Find where the given text appears and provide that cell's center as [X, Y] coordinate. 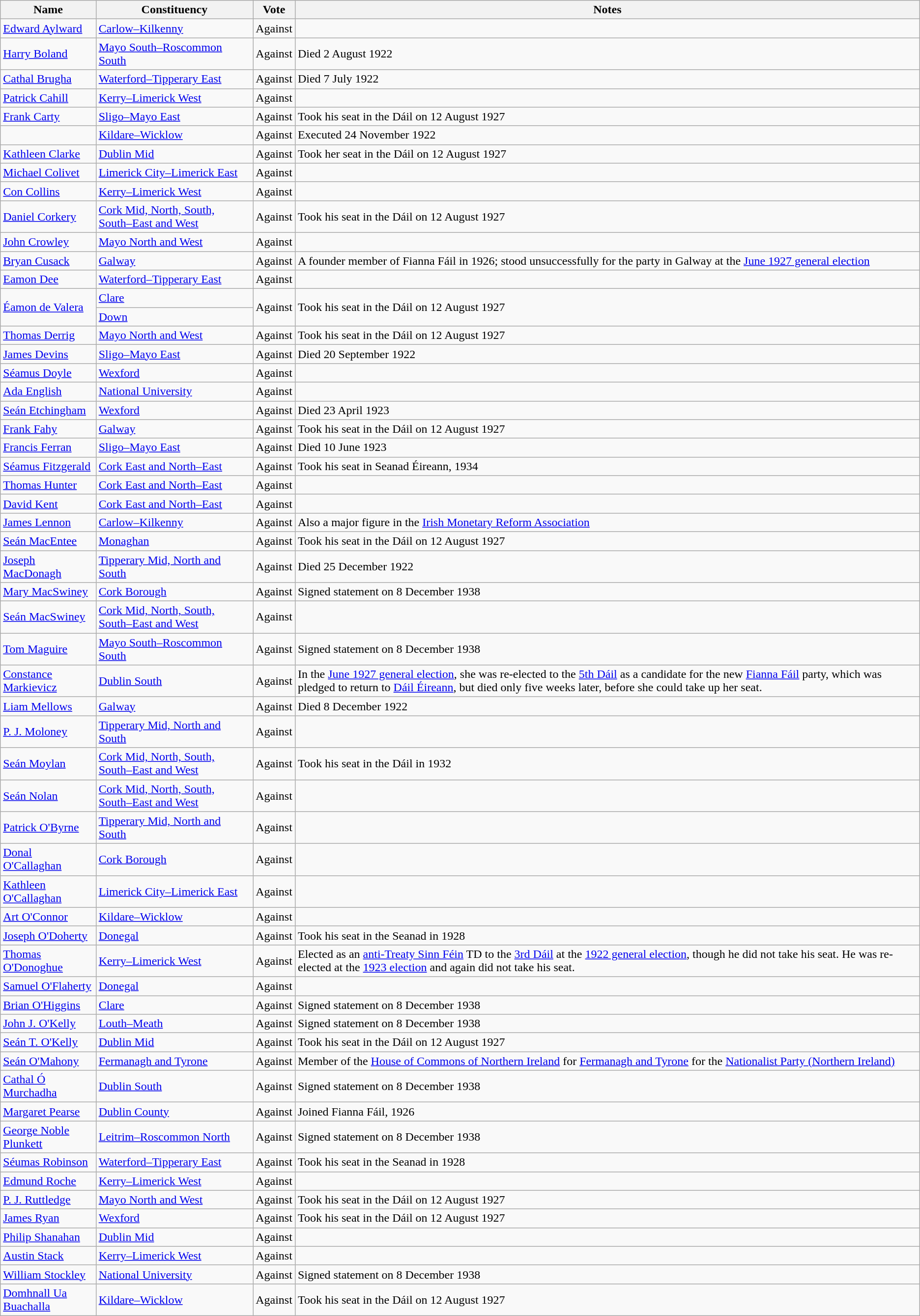
A founder member of Fianna Fáil in 1926; stood unsuccessfully for the party in Galway at the June 1927 general election [607, 261]
Notes [607, 10]
Mary MacSwiney [48, 592]
Louth–Meath [174, 1024]
James Lennon [48, 522]
Dublin County [174, 1112]
Séamus Doyle [48, 373]
Patrick O'Byrne [48, 827]
Thomas Hunter [48, 485]
George Noble Plunkett [48, 1137]
Monaghan [174, 541]
Died 25 December 1922 [607, 566]
Fermanagh and Tyrone [174, 1061]
Frank Carty [48, 116]
Took his seat in Seanad Éireann, 1934 [607, 466]
Vote [274, 10]
Down [174, 317]
P. J. Moloney [48, 732]
Died 7 July 1922 [607, 79]
Art O'Connor [48, 917]
Philip Shanahan [48, 1237]
Joseph MacDonagh [48, 566]
John Crowley [48, 242]
P. J. Ruttledge [48, 1200]
Died 8 December 1922 [607, 706]
Patrick Cahill [48, 98]
Kathleen O'Callaghan [48, 891]
Executed 24 November 1922 [607, 135]
Cathal Brugha [48, 79]
Harry Boland [48, 54]
Seán Etchingham [48, 410]
Edmund Roche [48, 1181]
Tom Maguire [48, 649]
Leitrim–Roscommon North [174, 1137]
David Kent [48, 504]
John J. O'Kelly [48, 1024]
Died 2 August 1922 [607, 54]
Seán MacEntee [48, 541]
Con Collins [48, 191]
Thomas Derrig [48, 336]
Eamon Dee [48, 280]
Francis Ferran [48, 448]
Joined Fianna Fáil, 1926 [607, 1112]
Seán Moylan [48, 763]
Took her seat in the Dáil on 12 August 1927 [607, 154]
Daniel Corkery [48, 216]
Ada English [48, 392]
Éamon de Valera [48, 308]
Donal O'Callaghan [48, 860]
Michael Colivet [48, 172]
Frank Fahy [48, 429]
Seán O'Mahony [48, 1061]
Edward Aylward [48, 28]
Member of the House of Commons of Northern Ireland for Fermanagh and Tyrone for the Nationalist Party (Northern Ireland) [607, 1061]
Bryan Cusack [48, 261]
Brian O'Higgins [48, 1005]
Kathleen Clarke [48, 154]
Constance Markievicz [48, 681]
Domhnall Ua Buachalla [48, 1300]
Seán MacSwiney [48, 617]
Austin Stack [48, 1256]
Also a major figure in the Irish Monetary Reform Association [607, 522]
Séamus Fitzgerald [48, 466]
Séumas Robinson [48, 1162]
Died 20 September 1922 [607, 354]
Joseph O'Doherty [48, 935]
Seán T. O'Kelly [48, 1042]
Thomas O'Donoghue [48, 961]
Cathal Ó Murchadha [48, 1087]
Constituency [174, 10]
Took his seat in the Dáil in 1932 [607, 763]
James Devins [48, 354]
Samuel O'Flaherty [48, 986]
Seán Nolan [48, 796]
Liam Mellows [48, 706]
Died 23 April 1923 [607, 410]
Name [48, 10]
William Stockley [48, 1274]
James Ryan [48, 1218]
Died 10 June 1923 [607, 448]
Margaret Pearse [48, 1112]
